For the text-containing cell, return its midpoint in [x, y] coordinate format. 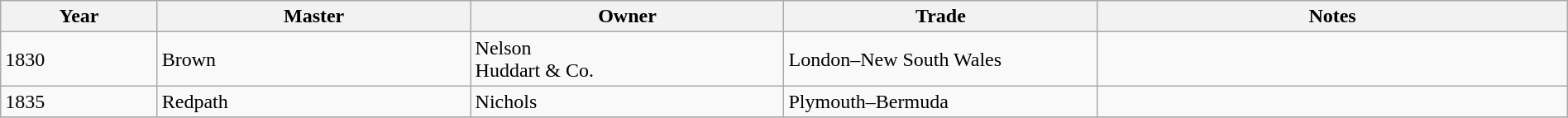
Brown [314, 59]
NelsonHuddart & Co. [627, 59]
Owner [627, 17]
Plymouth–Bermuda [941, 101]
Trade [941, 17]
London–New South Wales [941, 59]
1830 [79, 59]
Nichols [627, 101]
Year [79, 17]
Redpath [314, 101]
1835 [79, 101]
Notes [1332, 17]
Master [314, 17]
